For the text-containing cell, return its midpoint in (x, y) coordinate format. 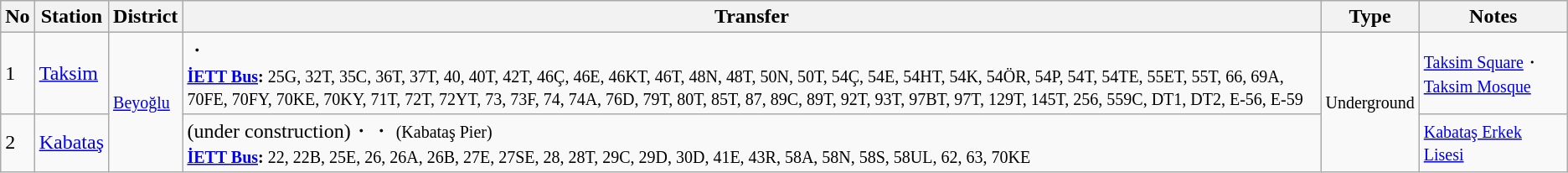
District (146, 17)
Type (1370, 17)
Station (71, 17)
No (18, 17)
Transfer (752, 17)
Beyoğlu (146, 102)
Taksim (71, 74)
1 (18, 74)
Underground (1370, 102)
2 (18, 143)
Kabataş Erkek Lisesi (1493, 143)
Notes (1493, 17)
Taksim Square・Taksim Mosque (1493, 74)
Kabataş (71, 143)
